Output the [x, y] coordinate of the center of the cell containing the given text.  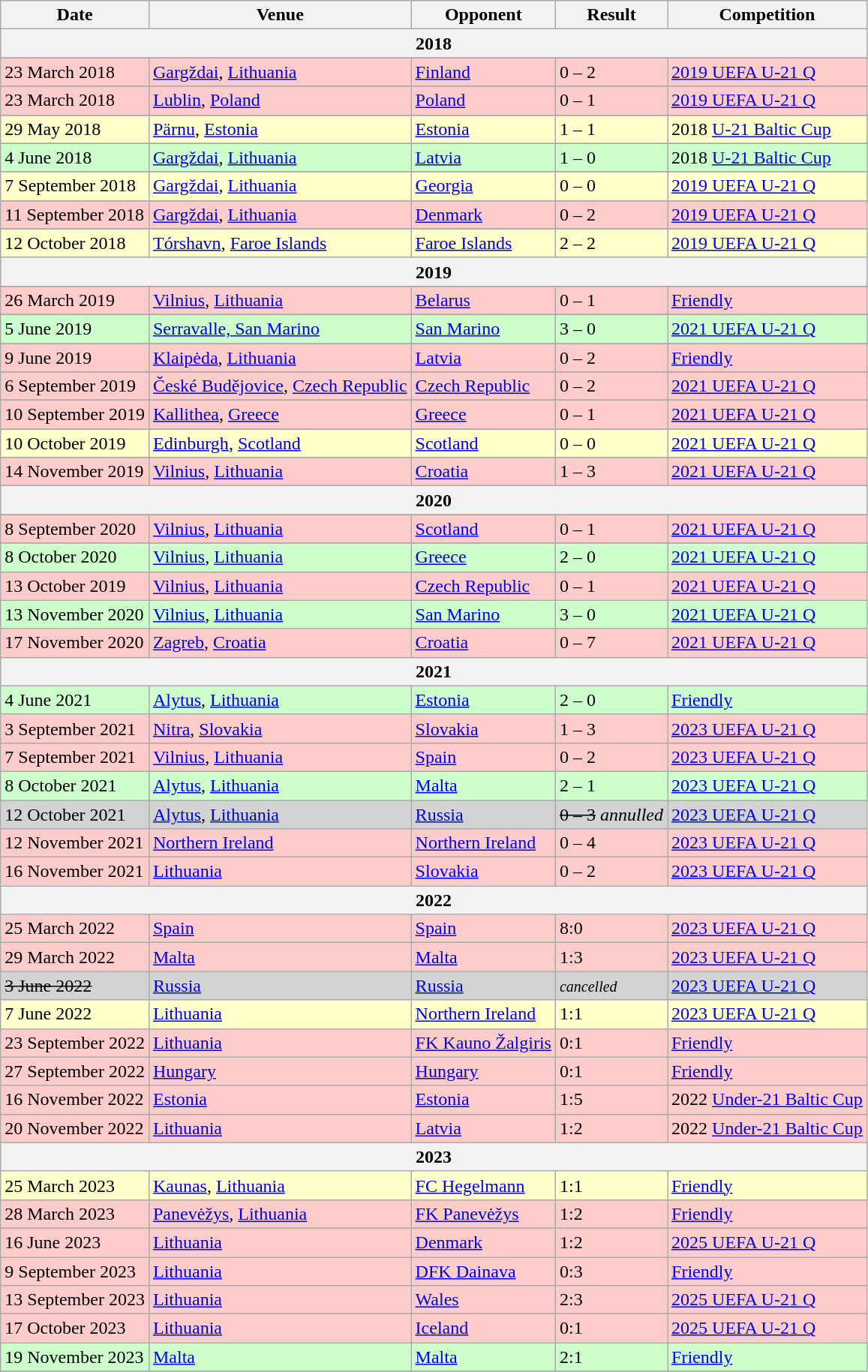
Opponent [483, 15]
2022 [434, 900]
Belarus [483, 300]
7 September 2018 [75, 186]
Date [75, 15]
16 June 2023 [75, 1242]
5 June 2019 [75, 329]
4 June 2018 [75, 158]
8:0 [611, 929]
20 November 2022 [75, 1128]
FK Kauno Žalgiris [483, 1043]
8 October 2020 [75, 557]
0 – 7 [611, 643]
2 – 2 [611, 243]
2:1 [611, 1357]
12 October 2021 [75, 814]
0 – 3 annulled [611, 814]
Lublin, Poland [280, 101]
Panevėžys, Lithuania [280, 1214]
FK Panevėžys [483, 1214]
12 November 2021 [75, 843]
2 – 1 [611, 785]
Klaipėda, Lithuania [280, 358]
Georgia [483, 186]
16 November 2022 [75, 1100]
1 – 1 [611, 129]
2019 [434, 272]
2021 [434, 671]
7 June 2022 [75, 1014]
10 October 2019 [75, 443]
28 March 2023 [75, 1214]
FC Hegelmann [483, 1185]
8 September 2020 [75, 529]
Zagreb, Croatia [280, 643]
DFK Dainava [483, 1271]
29 May 2018 [75, 129]
2018 [434, 44]
9 September 2023 [75, 1271]
2020 [434, 500]
11 September 2018 [75, 215]
Competition [767, 15]
14 November 2019 [75, 472]
10 September 2019 [75, 415]
26 March 2019 [75, 300]
17 November 2020 [75, 643]
3 June 2022 [75, 986]
1 – 0 [611, 158]
3 September 2021 [75, 728]
12 October 2018 [75, 243]
Result [611, 15]
29 March 2022 [75, 957]
Serravalle, San Marino [280, 329]
17 October 2023 [75, 1328]
Edinburgh, Scotland [280, 443]
Faroe Islands [483, 243]
25 March 2023 [75, 1185]
Wales [483, 1300]
13 September 2023 [75, 1300]
0 – 4 [611, 843]
Poland [483, 101]
13 November 2020 [75, 614]
Finland [483, 72]
2023 [434, 1157]
19 November 2023 [75, 1357]
Tórshavn, Faroe Islands [280, 243]
6 September 2019 [75, 386]
7 September 2021 [75, 757]
Kallithea, Greece [280, 415]
25 March 2022 [75, 929]
16 November 2021 [75, 872]
9 June 2019 [75, 358]
Kaunas, Lithuania [280, 1185]
13 October 2019 [75, 586]
0:3 [611, 1271]
cancelled [611, 986]
České Budějovice, Czech Republic [280, 386]
Nitra, Slovakia [280, 728]
27 September 2022 [75, 1071]
Venue [280, 15]
4 June 2021 [75, 700]
23 September 2022 [75, 1043]
2:3 [611, 1300]
1:3 [611, 957]
8 October 2021 [75, 785]
Iceland [483, 1328]
Pärnu, Estonia [280, 129]
1:5 [611, 1100]
